Locate the cell with the specified text and output its (x, y) center coordinate. 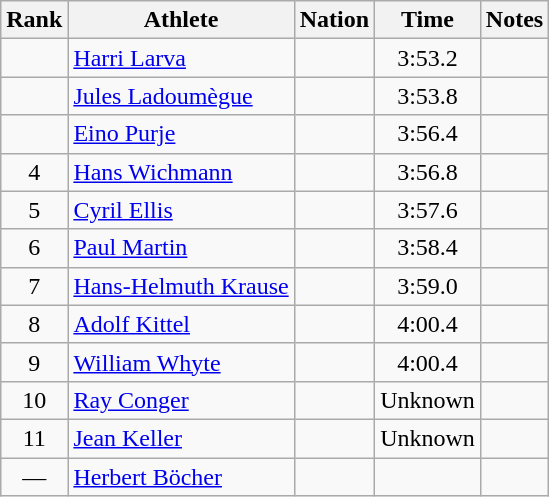
3:56.8 (428, 172)
7 (34, 286)
Hans Wichmann (181, 172)
3:53.8 (428, 96)
3:56.4 (428, 134)
Jules Ladoumègue (181, 96)
Athlete (181, 20)
Herbert Böcher (181, 477)
Jean Keller (181, 438)
3:58.4 (428, 248)
Harri Larva (181, 58)
3:57.6 (428, 210)
4 (34, 172)
Notes (514, 20)
8 (34, 324)
3:59.0 (428, 286)
3:53.2 (428, 58)
Rank (34, 20)
Time (428, 20)
Hans-Helmuth Krause (181, 286)
Paul Martin (181, 248)
Ray Conger (181, 400)
11 (34, 438)
Adolf Kittel (181, 324)
9 (34, 362)
Cyril Ellis (181, 210)
6 (34, 248)
Nation (334, 20)
— (34, 477)
5 (34, 210)
William Whyte (181, 362)
10 (34, 400)
Eino Purje (181, 134)
